Output the [X, Y] coordinate of the center of the cell containing the given text.  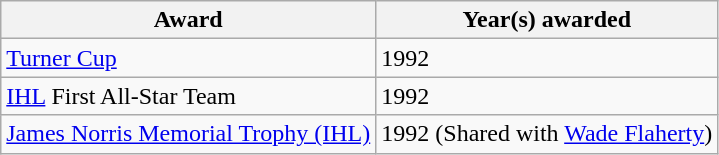
Award [188, 20]
Year(s) awarded [547, 20]
IHL First All-Star Team [188, 96]
James Norris Memorial Trophy (IHL) [188, 134]
Turner Cup [188, 58]
1992 (Shared with Wade Flaherty) [547, 134]
